Output the [x, y] coordinate of the center of the cell containing the given text.  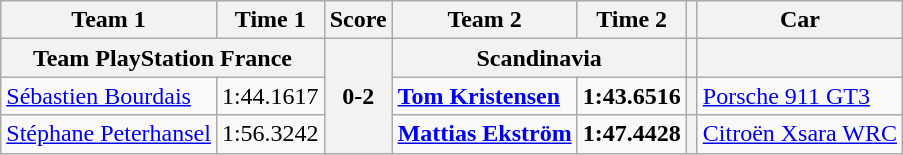
1:56.3242 [270, 134]
Time 2 [632, 20]
Team 1 [109, 20]
Porsche 911 GT3 [800, 96]
Team 2 [484, 20]
Sébastien Bourdais [109, 96]
Tom Kristensen [484, 96]
Scandinavia [539, 58]
1:43.6516 [632, 96]
Stéphane Peterhansel [109, 134]
1:47.4428 [632, 134]
Citroën Xsara WRC [800, 134]
Car [800, 20]
Time 1 [270, 20]
Team PlayStation France [162, 58]
1:44.1617 [270, 96]
Score [358, 20]
Mattias Ekström [484, 134]
0-2 [358, 96]
